Output the (X, Y) coordinate of the center of the cell containing the given text.  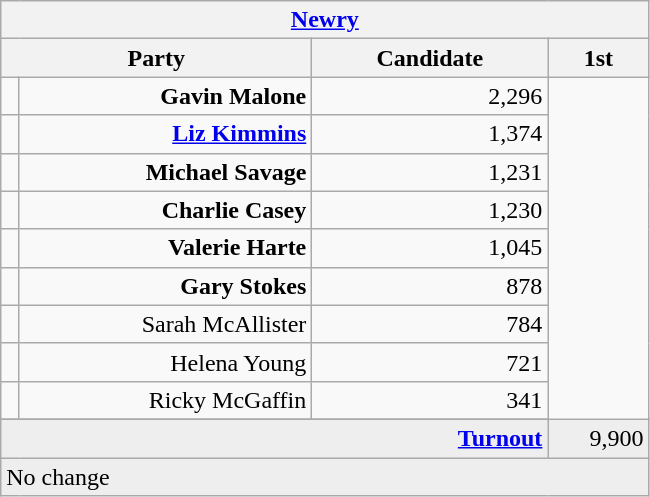
2,296 (430, 96)
Helena Young (166, 362)
Charlie Casey (166, 210)
Valerie Harte (166, 248)
Newry (325, 20)
Turnout (274, 438)
1,231 (430, 172)
1,374 (430, 134)
Gary Stokes (166, 286)
1,230 (430, 210)
1,045 (430, 248)
Gavin Malone (166, 96)
No change (325, 477)
Sarah McAllister (166, 324)
721 (430, 362)
Michael Savage (166, 172)
1st (598, 58)
Liz Kimmins (166, 134)
878 (430, 286)
9,900 (598, 438)
Ricky McGaffin (166, 400)
784 (430, 324)
341 (430, 400)
Party (156, 58)
Candidate (430, 58)
